Scan for the cell matching the given text and deliver its (X, Y) coordinate at center. 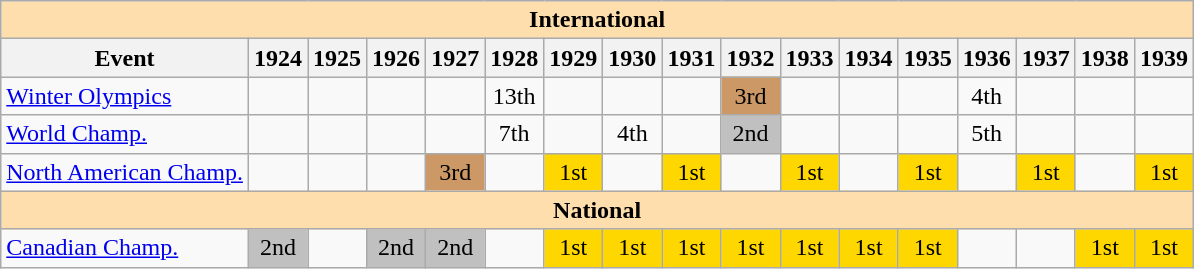
13th (514, 96)
1927 (456, 58)
1925 (338, 58)
1939 (1164, 58)
1930 (632, 58)
1933 (810, 58)
1931 (692, 58)
1926 (396, 58)
1934 (868, 58)
National (598, 210)
1936 (986, 58)
Winter Olympics (125, 96)
1938 (1104, 58)
1928 (514, 58)
World Champ. (125, 134)
1924 (278, 58)
1932 (750, 58)
Event (125, 58)
North American Champ. (125, 172)
1929 (574, 58)
International (598, 20)
5th (986, 134)
1935 (928, 58)
1937 (1046, 58)
Canadian Champ. (125, 248)
7th (514, 134)
